Find where the given text appears and provide that cell's center as (x, y) coordinate. 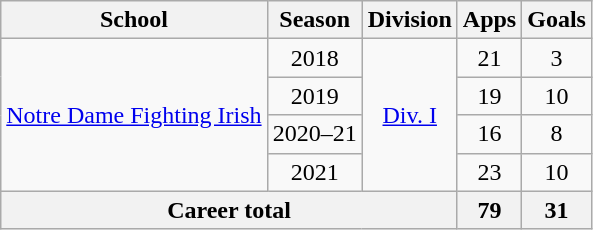
2020–21 (314, 134)
Div. I (410, 115)
Division (410, 20)
8 (557, 134)
21 (489, 58)
Notre Dame Fighting Irish (134, 115)
2018 (314, 58)
19 (489, 96)
2019 (314, 96)
31 (557, 210)
Apps (489, 20)
School (134, 20)
2021 (314, 172)
79 (489, 210)
Goals (557, 20)
Career total (230, 210)
23 (489, 172)
Season (314, 20)
16 (489, 134)
3 (557, 58)
